Output the (X, Y) coordinate of the center of the cell containing the given text.  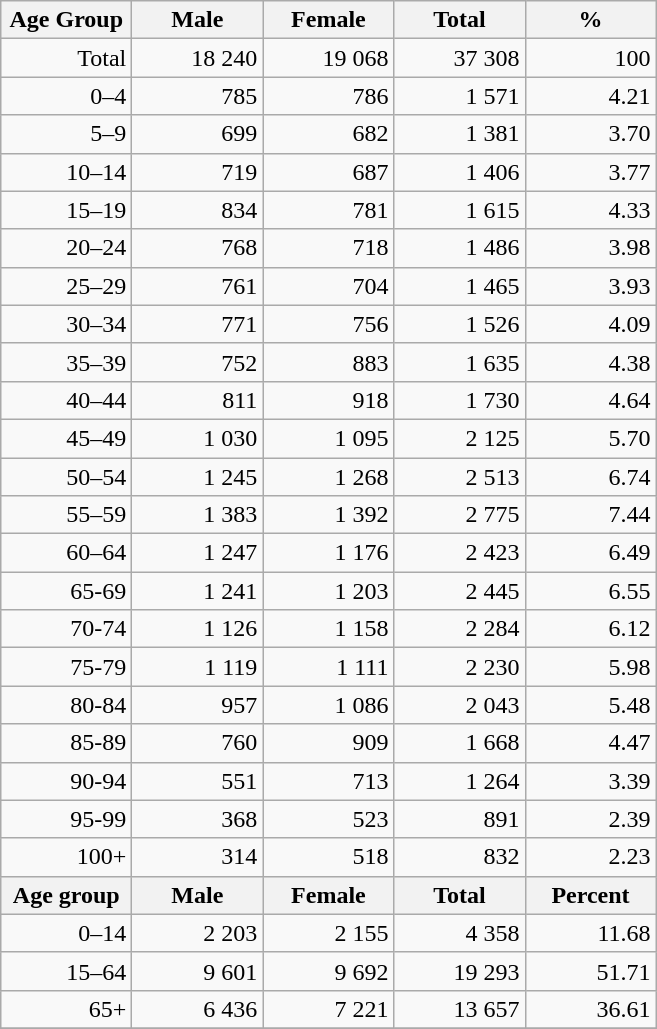
75-79 (66, 667)
4.47 (590, 743)
771 (198, 324)
1 030 (198, 438)
785 (198, 96)
4.21 (590, 96)
1 381 (460, 134)
891 (460, 819)
1 247 (198, 553)
1 730 (460, 400)
2 284 (460, 629)
909 (328, 743)
1 486 (460, 248)
55–59 (66, 515)
6.55 (590, 591)
761 (198, 286)
6 436 (198, 1009)
1 086 (328, 705)
368 (198, 819)
6.49 (590, 553)
1 111 (328, 667)
13 657 (460, 1009)
100+ (66, 857)
19 068 (328, 58)
5.98 (590, 667)
781 (328, 210)
1 406 (460, 172)
Age group (66, 895)
7 221 (328, 1009)
0–14 (66, 933)
11.68 (590, 933)
3.98 (590, 248)
2 775 (460, 515)
2 445 (460, 591)
704 (328, 286)
40–44 (66, 400)
Age Group (66, 20)
682 (328, 134)
699 (198, 134)
834 (198, 210)
3.93 (590, 286)
20–24 (66, 248)
4.33 (590, 210)
15–19 (66, 210)
9 601 (198, 971)
2 155 (328, 933)
687 (328, 172)
6.12 (590, 629)
523 (328, 819)
4 358 (460, 933)
1 095 (328, 438)
35–39 (66, 362)
60–64 (66, 553)
1 465 (460, 286)
5–9 (66, 134)
2 125 (460, 438)
5.70 (590, 438)
756 (328, 324)
30–34 (66, 324)
80-84 (66, 705)
1 203 (328, 591)
9 692 (328, 971)
551 (198, 781)
718 (328, 248)
1 668 (460, 743)
1 158 (328, 629)
1 571 (460, 96)
1 119 (198, 667)
2 513 (460, 477)
832 (460, 857)
811 (198, 400)
3.70 (590, 134)
3.39 (590, 781)
4.09 (590, 324)
100 (590, 58)
957 (198, 705)
% (590, 20)
713 (328, 781)
19 293 (460, 971)
786 (328, 96)
1 615 (460, 210)
6.74 (590, 477)
752 (198, 362)
37 308 (460, 58)
314 (198, 857)
1 245 (198, 477)
883 (328, 362)
5.48 (590, 705)
1 176 (328, 553)
95-99 (66, 819)
1 241 (198, 591)
4.38 (590, 362)
760 (198, 743)
1 268 (328, 477)
1 264 (460, 781)
70-74 (66, 629)
65+ (66, 1009)
3.77 (590, 172)
1 126 (198, 629)
719 (198, 172)
36.61 (590, 1009)
2 203 (198, 933)
15–64 (66, 971)
1 635 (460, 362)
18 240 (198, 58)
2.39 (590, 819)
518 (328, 857)
2 230 (460, 667)
4.64 (590, 400)
51.71 (590, 971)
Percent (590, 895)
768 (198, 248)
2.23 (590, 857)
2 423 (460, 553)
45–49 (66, 438)
25–29 (66, 286)
2 043 (460, 705)
1 383 (198, 515)
1 392 (328, 515)
1 526 (460, 324)
50–54 (66, 477)
7.44 (590, 515)
85-89 (66, 743)
65-69 (66, 591)
10–14 (66, 172)
918 (328, 400)
90-94 (66, 781)
0–4 (66, 96)
